Determine the (X, Y) coordinate at the center of the cell enclosing the given text.  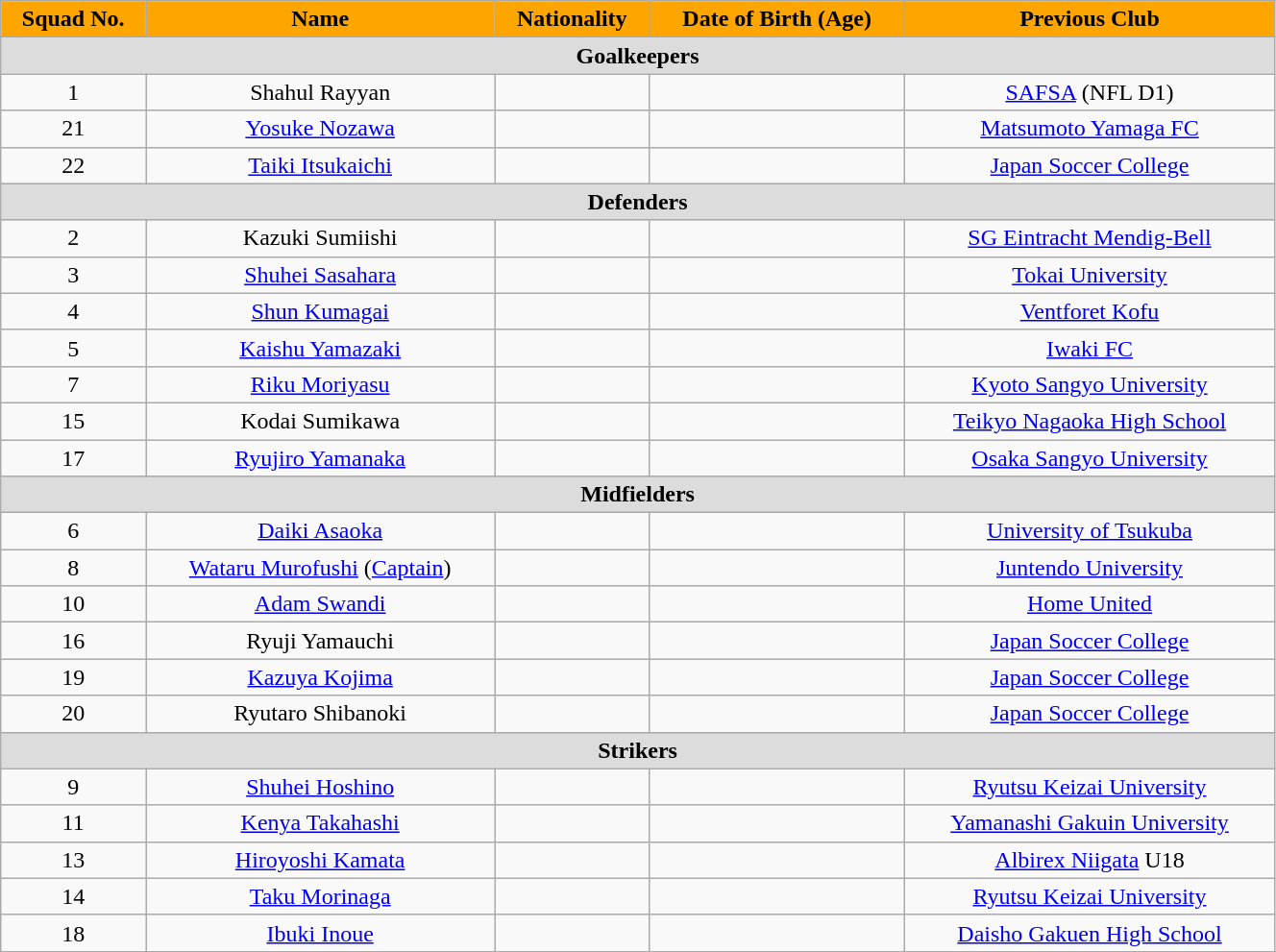
Goalkeepers (638, 56)
Shun Kumagai (321, 311)
Date of Birth (Age) (777, 19)
Kodai Sumikawa (321, 421)
Shuhei Sasahara (321, 275)
Ventforet Kofu (1090, 311)
Adam Swandi (321, 604)
Name (321, 19)
9 (73, 787)
Wataru Murofushi (Captain) (321, 568)
13 (73, 860)
Iwaki FC (1090, 348)
Home United (1090, 604)
Taku Morinaga (321, 896)
6 (73, 531)
Matsumoto Yamaga FC (1090, 129)
Shahul Rayyan (321, 92)
10 (73, 604)
University of Tsukuba (1090, 531)
Midfielders (638, 495)
Yosuke Nozawa (321, 129)
Previous Club (1090, 19)
20 (73, 714)
11 (73, 823)
4 (73, 311)
17 (73, 458)
3 (73, 275)
Riku Moriyasu (321, 384)
Kazuya Kojima (321, 677)
Ryutaro Shibanoki (321, 714)
16 (73, 641)
SAFSA (NFL D1) (1090, 92)
Kazuki Sumiishi (321, 238)
Strikers (638, 750)
Juntendo University (1090, 568)
18 (73, 933)
14 (73, 896)
Yamanashi Gakuin University (1090, 823)
Daisho Gakuen High School (1090, 933)
Kyoto Sangyo University (1090, 384)
Tokai University (1090, 275)
21 (73, 129)
SG Eintracht Mendig-Bell (1090, 238)
Teikyo Nagaoka High School (1090, 421)
Defenders (638, 202)
Kaishu Yamazaki (321, 348)
15 (73, 421)
Ryuji Yamauchi (321, 641)
Squad No. (73, 19)
5 (73, 348)
Taiki Itsukaichi (321, 165)
Albirex Niigata U18 (1090, 860)
Ryujiro Yamanaka (321, 458)
7 (73, 384)
Daiki Asaoka (321, 531)
Kenya Takahashi (321, 823)
19 (73, 677)
Shuhei Hoshino (321, 787)
Hiroyoshi Kamata (321, 860)
Ibuki Inoue (321, 933)
22 (73, 165)
Osaka Sangyo University (1090, 458)
2 (73, 238)
8 (73, 568)
Nationality (573, 19)
1 (73, 92)
